Find where the given text appears and provide that cell's center as [X, Y] coordinate. 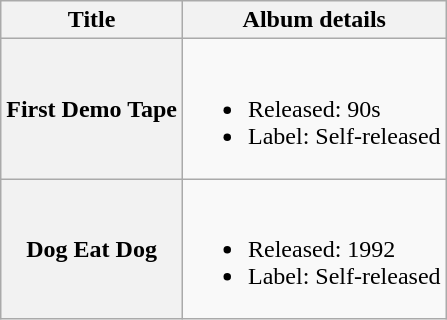
First Demo Tape [92, 109]
Released: 90sLabel: Self-released [314, 109]
Released: 1992Label: Self-released [314, 249]
Dog Eat Dog [92, 249]
Title [92, 20]
Album details [314, 20]
